Return (x, y) of the center of cell containing provided text 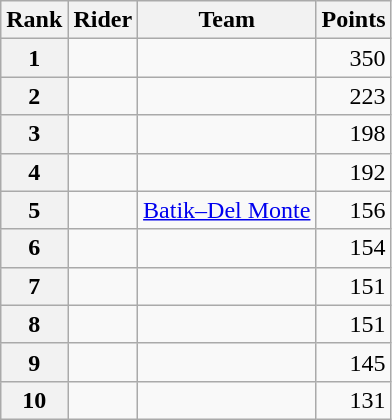
192 (354, 172)
7 (34, 286)
350 (354, 58)
Batik–Del Monte (227, 210)
9 (34, 362)
198 (354, 134)
156 (354, 210)
2 (34, 96)
3 (34, 134)
145 (354, 362)
131 (354, 400)
1 (34, 58)
8 (34, 324)
Rider (103, 20)
154 (354, 248)
5 (34, 210)
6 (34, 248)
Rank (34, 20)
4 (34, 172)
Team (227, 20)
223 (354, 96)
10 (34, 400)
Points (354, 20)
